Extract the (X, Y) coordinate from the center of the cell holding the provided text.  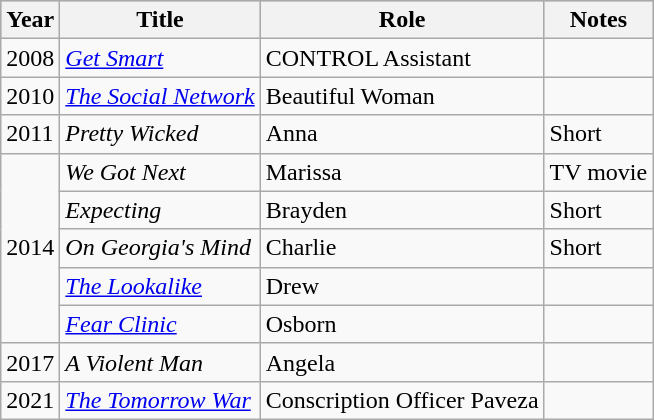
Notes (598, 20)
CONTROL Assistant (402, 58)
A Violent Man (160, 362)
Expecting (160, 210)
Charlie (402, 248)
The Lookalike (160, 286)
On Georgia's Mind (160, 248)
Pretty Wicked (160, 134)
2011 (30, 134)
Get Smart (160, 58)
Fear Clinic (160, 324)
2017 (30, 362)
TV movie (598, 172)
Conscription Officer Paveza (402, 400)
The Social Network (160, 96)
Title (160, 20)
Year (30, 20)
2021 (30, 400)
Osborn (402, 324)
Role (402, 20)
Drew (402, 286)
2014 (30, 248)
2008 (30, 58)
2010 (30, 96)
Angela (402, 362)
Beautiful Woman (402, 96)
Marissa (402, 172)
We Got Next (160, 172)
Anna (402, 134)
Brayden (402, 210)
The Tomorrow War (160, 400)
